From the cell containing the given text, extract its center point as [X, Y] coordinate. 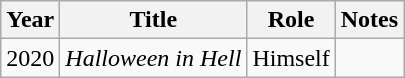
Year [30, 20]
2020 [30, 58]
Halloween in Hell [154, 58]
Notes [369, 20]
Himself [291, 58]
Role [291, 20]
Title [154, 20]
